For the text-containing cell, return its midpoint in (x, y) coordinate format. 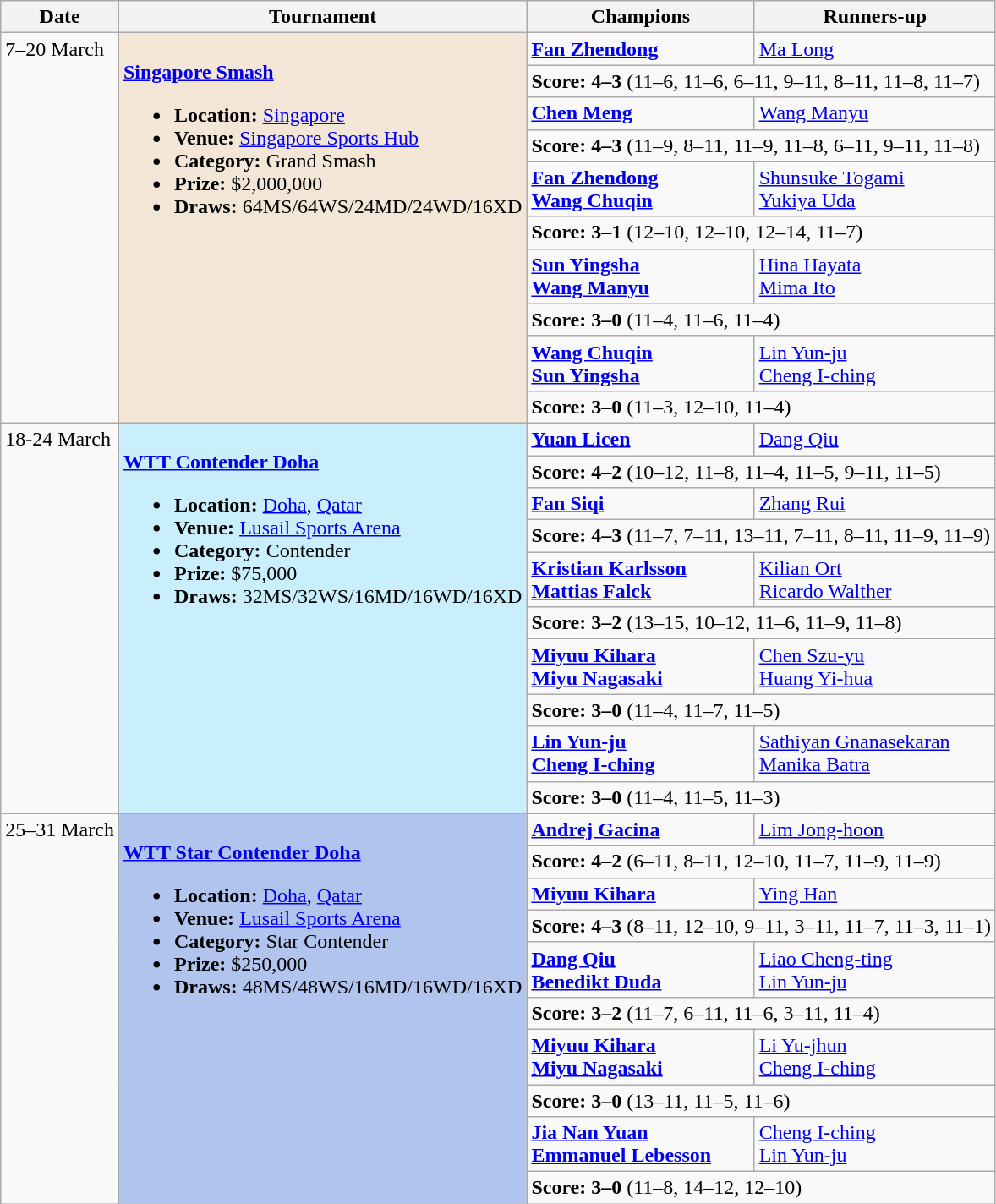
Score: 3–0 (11–3, 12–10, 11–4) (761, 407)
18-24 March (60, 618)
Chen Szu-yu Huang Yi-hua (874, 666)
7–20 March (60, 228)
Score: 4–3 (11–9, 8–11, 11–9, 11–8, 6–11, 9–11, 11–8) (761, 145)
Zhang Rui (874, 504)
Liao Cheng-ting Lin Yun-ju (874, 969)
WTT Contender DohaLocation: Doha, QatarVenue: Lusail Sports ArenaCategory: ContenderPrize: $75,000Draws: 32MS/32WS/16MD/16WD/16XD (322, 618)
Champions (641, 17)
Miyuu Kihara (641, 894)
Jia Nan Yuan Emmanuel Lebesson (641, 1145)
Score: 3–0 (11–4, 11–6, 11–4) (761, 320)
Score: 3–2 (13–15, 10–12, 11–6, 11–9, 11–8) (761, 623)
Fan Zhendong Wang Chuqin (641, 189)
Wang Manyu (874, 113)
Score: 3–1 (12–10, 12–10, 12–14, 11–7) (761, 233)
Score: 4–3 (11–7, 7–11, 13–11, 7–11, 8–11, 11–9, 11–9) (761, 536)
Yuan Licen (641, 439)
Date (60, 17)
Score: 4–2 (6–11, 8–11, 12–10, 11–7, 11–9, 11–9) (761, 862)
Score: 4–2 (10–12, 11–8, 11–4, 11–5, 9–11, 11–5) (761, 471)
Fan Siqi (641, 504)
Score: 4–3 (8–11, 12–10, 9–11, 3–11, 11–7, 11–3, 11–1) (761, 926)
Wang Chuqin Sun Yingsha (641, 364)
Kristian Karlsson Mattias Falck (641, 580)
Score: 3–0 (11–4, 11–5, 11–3) (761, 797)
Hina Hayata Mima Ito (874, 276)
Chen Meng (641, 113)
Score: 3–0 (11–4, 11–7, 11–5) (761, 710)
Li Yu-jhun Cheng I-ching (874, 1057)
Fan Zhendong (641, 49)
Shunsuke Togami Yukiya Uda (874, 189)
WTT Star Contender DohaLocation: Doha, QatarVenue: Lusail Sports ArenaCategory: Star ContenderPrize: $250,000Draws: 48MS/48WS/16MD/16WD/16XD (322, 1009)
Cheng I-ching Lin Yun-ju (874, 1145)
Sun Yingsha Wang Manyu (641, 276)
Score: 3–2 (11–7, 6–11, 11–6, 3–11, 11–4) (761, 1013)
Score: 3–0 (11–8, 14–12, 12–10) (761, 1188)
Lim Jong-hoon (874, 829)
Sathiyan Gnanasekaran Manika Batra (874, 754)
Score: 3–0 (13–11, 11–5, 11–6) (761, 1100)
Runners-up (874, 17)
Andrej Gacina (641, 829)
Ying Han (874, 894)
Tournament (322, 17)
Dang Qiu (874, 439)
Ma Long (874, 49)
Score: 4–3 (11–6, 11–6, 6–11, 9–11, 8–11, 11–8, 11–7) (761, 81)
Dang Qiu Benedikt Duda (641, 969)
Kilian Ort Ricardo Walther (874, 580)
25–31 March (60, 1009)
Singapore SmashLocation: SingaporeVenue: Singapore Sports HubCategory: Grand SmashPrize: $2,000,000Draws: 64MS/64WS/24MD/24WD/16XD (322, 228)
